Scan for the cell matching the given text and deliver its (x, y) coordinate at center. 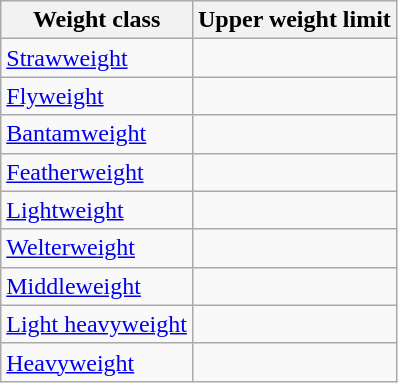
Bantamweight (97, 134)
Welterweight (97, 248)
Lightweight (97, 210)
Light heavyweight (97, 324)
Upper weight limit (294, 20)
Weight class (97, 20)
Featherweight (97, 172)
Middleweight (97, 286)
Flyweight (97, 96)
Strawweight (97, 58)
Heavyweight (97, 362)
